Find where the given text appears and provide that cell's center as [X, Y] coordinate. 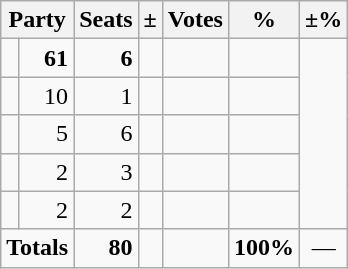
% [264, 20]
10 [46, 96]
— [324, 248]
Votes [195, 20]
Party [38, 20]
Seats [106, 20]
±% [324, 20]
80 [106, 248]
± [150, 20]
3 [106, 172]
1 [106, 96]
5 [46, 134]
100% [264, 248]
Totals [38, 248]
61 [46, 58]
